Identify which cell holds the provided text, then report its (x, y) central coordinate. 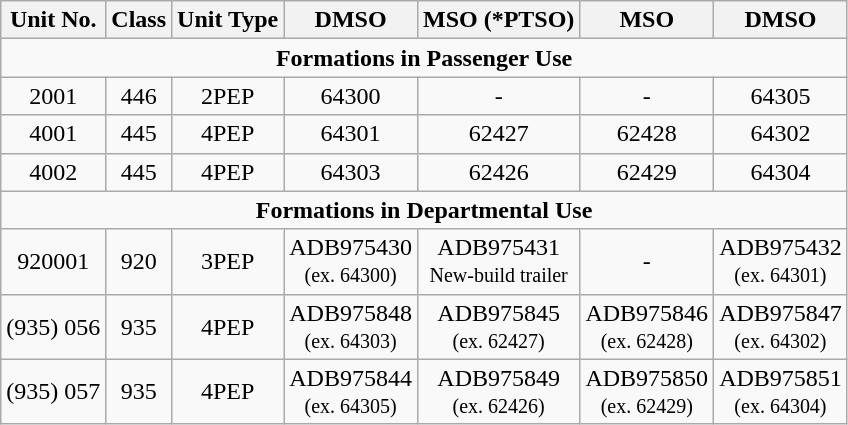
64301 (351, 134)
ADB975432(ex. 64301) (781, 262)
446 (139, 96)
MSO (*PTSO) (498, 20)
ADB975844(ex. 64305) (351, 392)
Formations in Departmental Use (424, 210)
(935) 056 (54, 326)
ADB975850(ex. 62429) (647, 392)
ADB975847(ex. 64302) (781, 326)
Class (139, 20)
62428 (647, 134)
ADB975430(ex. 64300) (351, 262)
ADB975845(ex. 62427) (498, 326)
MSO (647, 20)
(935) 057 (54, 392)
ADB975848(ex. 64303) (351, 326)
62429 (647, 172)
2PEP (228, 96)
920 (139, 262)
64300 (351, 96)
4002 (54, 172)
62427 (498, 134)
ADB975849(ex. 62426) (498, 392)
920001 (54, 262)
64305 (781, 96)
Unit No. (54, 20)
2001 (54, 96)
ADB975851(ex. 64304) (781, 392)
62426 (498, 172)
ADB975431New-build trailer (498, 262)
3PEP (228, 262)
64303 (351, 172)
ADB975846(ex. 62428) (647, 326)
4001 (54, 134)
64302 (781, 134)
64304 (781, 172)
Unit Type (228, 20)
Formations in Passenger Use (424, 58)
